Pinpoint the cell where the given text exists, returning its [x, y] midpoint coordinate. 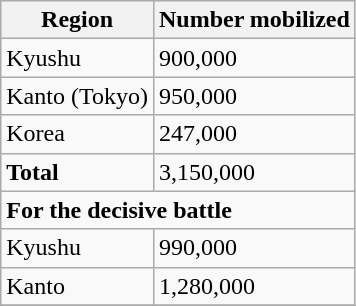
For the decisive battle [178, 210]
Region [78, 20]
Korea [78, 134]
1,280,000 [254, 286]
3,150,000 [254, 172]
Total [78, 172]
Kanto (Tokyo) [78, 96]
Kanto [78, 286]
Number mobilized [254, 20]
900,000 [254, 58]
247,000 [254, 134]
950,000 [254, 96]
990,000 [254, 248]
